For the text-containing cell, return its midpoint in [x, y] coordinate format. 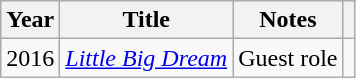
Guest role [288, 58]
2016 [30, 58]
Title [146, 20]
Notes [288, 20]
Year [30, 20]
Little Big Dream [146, 58]
